Detect which cell encompasses the target text, then output its [x, y] center coordinate. 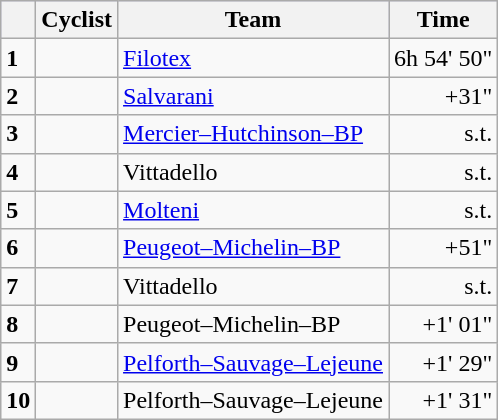
+1' 31" [444, 400]
7 [18, 286]
Filotex [254, 58]
Team [254, 20]
5 [18, 210]
8 [18, 324]
Salvarani [254, 96]
+1' 29" [444, 362]
Cyclist [77, 20]
Time [444, 20]
1 [18, 58]
9 [18, 362]
3 [18, 134]
Mercier–Hutchinson–BP [254, 134]
+1' 01" [444, 324]
4 [18, 172]
2 [18, 96]
+31" [444, 96]
10 [18, 400]
6h 54' 50" [444, 58]
Molteni [254, 210]
+51" [444, 248]
6 [18, 248]
